Find where the given text appears and provide that cell's center as [X, Y] coordinate. 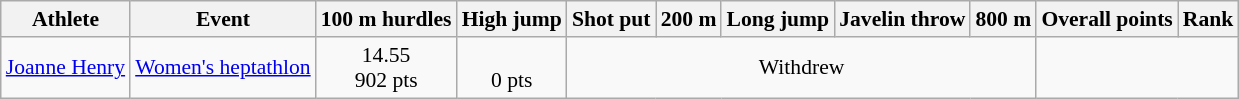
Shot put [612, 19]
Athlete [66, 19]
Overall points [1106, 19]
Withdrew [802, 68]
Javelin throw [902, 19]
High jump [512, 19]
800 m [1003, 19]
100 m hurdles [386, 19]
Rank [1208, 19]
Event [223, 19]
Joanne Henry [66, 68]
Long jump [778, 19]
0 pts [512, 68]
Women's heptathlon [223, 68]
200 m [689, 19]
14.55902 pts [386, 68]
